Extract the (x, y) coordinate from the center of the cell holding the provided text.  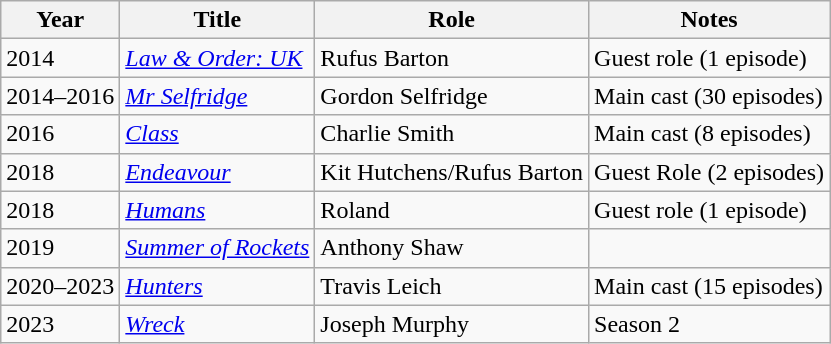
Humans (218, 210)
2016 (60, 134)
Rufus Barton (452, 58)
2023 (60, 324)
Roland (452, 210)
2014–2016 (60, 96)
Season 2 (710, 324)
Notes (710, 20)
Hunters (218, 286)
Main cast (8 episodes) (710, 134)
Travis Leich (452, 286)
Joseph Murphy (452, 324)
Endeavour (218, 172)
Year (60, 20)
2020–2023 (60, 286)
Main cast (30 episodes) (710, 96)
Class (218, 134)
Title (218, 20)
Guest Role (2 episodes) (710, 172)
Wreck (218, 324)
Law & Order: UK (218, 58)
Kit Hutchens/Rufus Barton (452, 172)
Charlie Smith (452, 134)
Summer of Rockets (218, 248)
2014 (60, 58)
Gordon Selfridge (452, 96)
Role (452, 20)
Mr Selfridge (218, 96)
2019 (60, 248)
Main cast (15 episodes) (710, 286)
Anthony Shaw (452, 248)
